Scan for the cell matching the given text and deliver its [X, Y] coordinate at center. 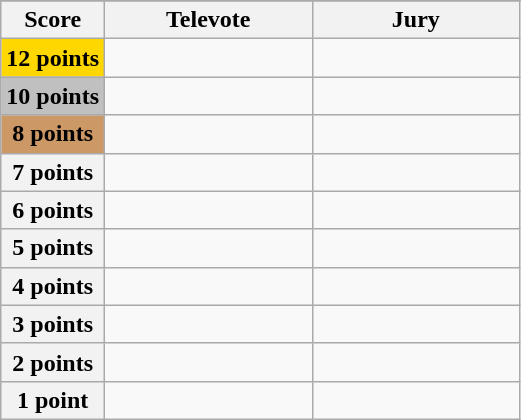
Jury [416, 20]
4 points [53, 286]
2 points [53, 362]
5 points [53, 248]
10 points [53, 96]
1 point [53, 400]
12 points [53, 58]
6 points [53, 210]
Score [53, 20]
8 points [53, 134]
Televote [209, 20]
3 points [53, 324]
7 points [53, 172]
